Extract the (X, Y) coordinate from the center of the cell holding the provided text.  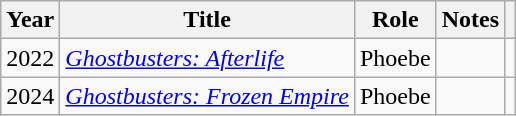
Ghostbusters: Afterlife (208, 58)
Role (395, 20)
Ghostbusters: Frozen Empire (208, 96)
2022 (30, 58)
2024 (30, 96)
Notes (470, 20)
Year (30, 20)
Title (208, 20)
